Capture the cell that displays the provided text and extract its (x, y) central coordinate. 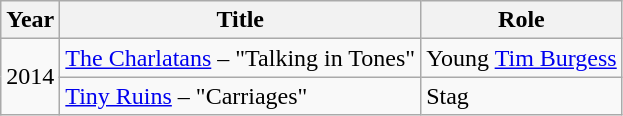
Role (522, 20)
Young Tim Burgess (522, 58)
Title (240, 20)
The Charlatans – "Talking in Tones" (240, 58)
Year (30, 20)
Tiny Ruins – "Carriages" (240, 96)
Stag (522, 96)
2014 (30, 77)
